Extract the (X, Y) coordinate from the center of the cell holding the provided text.  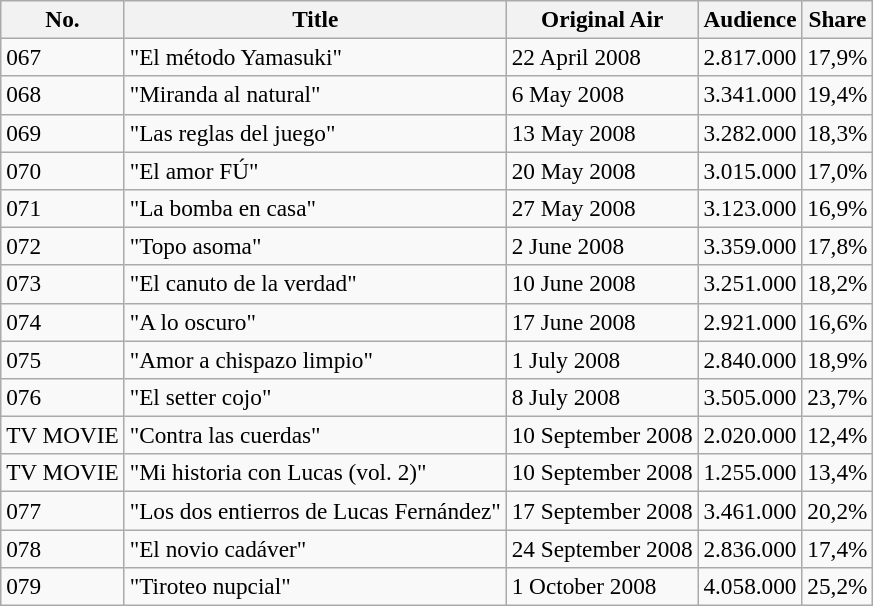
"Los dos entierros de Lucas Fernández" (315, 510)
"El amor FÚ" (315, 170)
"A lo oscuro" (315, 322)
067 (62, 57)
Title (315, 19)
25,2% (838, 586)
17 September 2008 (602, 510)
076 (62, 397)
"El canuto de la verdad" (315, 284)
071 (62, 208)
13,4% (838, 473)
070 (62, 170)
3.341.000 (750, 95)
19,4% (838, 95)
Original Air (602, 19)
"Mi historia con Lucas (vol. 2)" (315, 473)
16,9% (838, 208)
17,0% (838, 170)
"Las reglas del juego" (315, 133)
17,4% (838, 548)
3.505.000 (750, 397)
No. (62, 19)
Share (838, 19)
1.255.000 (750, 473)
4.058.000 (750, 586)
078 (62, 548)
17,9% (838, 57)
23,7% (838, 397)
077 (62, 510)
2.817.000 (750, 57)
1 July 2008 (602, 359)
3.015.000 (750, 170)
"El método Yamasuki" (315, 57)
24 September 2008 (602, 548)
069 (62, 133)
Audience (750, 19)
073 (62, 284)
2.840.000 (750, 359)
27 May 2008 (602, 208)
075 (62, 359)
2.836.000 (750, 548)
17,8% (838, 246)
068 (62, 95)
"Contra las cuerdas" (315, 435)
3.123.000 (750, 208)
079 (62, 586)
20,2% (838, 510)
18,2% (838, 284)
3.359.000 (750, 246)
"Tiroteo nupcial" (315, 586)
6 May 2008 (602, 95)
13 May 2008 (602, 133)
072 (62, 246)
16,6% (838, 322)
1 October 2008 (602, 586)
"El novio cadáver" (315, 548)
10 June 2008 (602, 284)
2.921.000 (750, 322)
18,9% (838, 359)
2 June 2008 (602, 246)
074 (62, 322)
"Topo asoma" (315, 246)
"Amor a chispazo limpio" (315, 359)
"Miranda al natural" (315, 95)
22 April 2008 (602, 57)
"El setter cojo" (315, 397)
17 June 2008 (602, 322)
3.251.000 (750, 284)
3.461.000 (750, 510)
12,4% (838, 435)
18,3% (838, 133)
2.020.000 (750, 435)
8 July 2008 (602, 397)
20 May 2008 (602, 170)
3.282.000 (750, 133)
"La bomba en casa" (315, 208)
